Scan for the cell matching the given text and deliver its (x, y) coordinate at center. 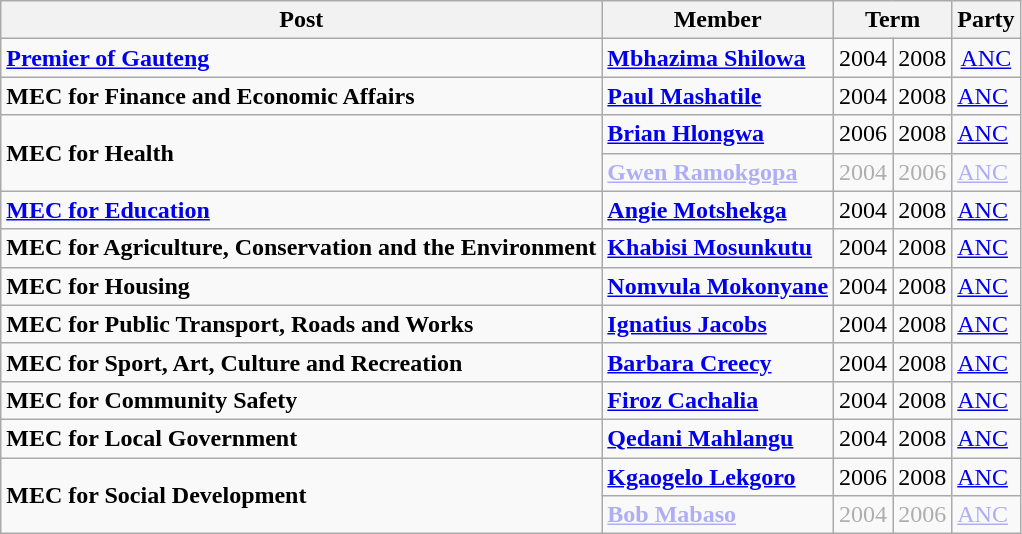
Brian Hlongwa (718, 134)
MEC for Education (302, 210)
Qedani Mahlangu (718, 438)
Member (718, 20)
Khabisi Mosunkutu (718, 248)
MEC for Public Transport, Roads and Works (302, 324)
MEC for Local Government (302, 438)
MEC for Social Development (302, 496)
Bob Mabaso (718, 515)
Party (986, 20)
MEC for Community Safety (302, 400)
Firoz Cachalia (718, 400)
MEC for Housing (302, 286)
Barbara Creecy (718, 362)
Premier of Gauteng (302, 58)
Term (893, 20)
Paul Mashatile (718, 96)
Post (302, 20)
Ignatius Jacobs (718, 324)
Angie Motshekga (718, 210)
MEC for Agriculture, Conservation and the Environment (302, 248)
Gwen Ramokgopa (718, 172)
Mbhazima Shilowa (718, 58)
MEC for Finance and Economic Affairs (302, 96)
Kgaogelo Lekgoro (718, 477)
Nomvula Mokonyane (718, 286)
MEC for Sport, Art, Culture and Recreation (302, 362)
MEC for Health (302, 153)
